Pinpoint the cell where the given text exists, returning its [x, y] midpoint coordinate. 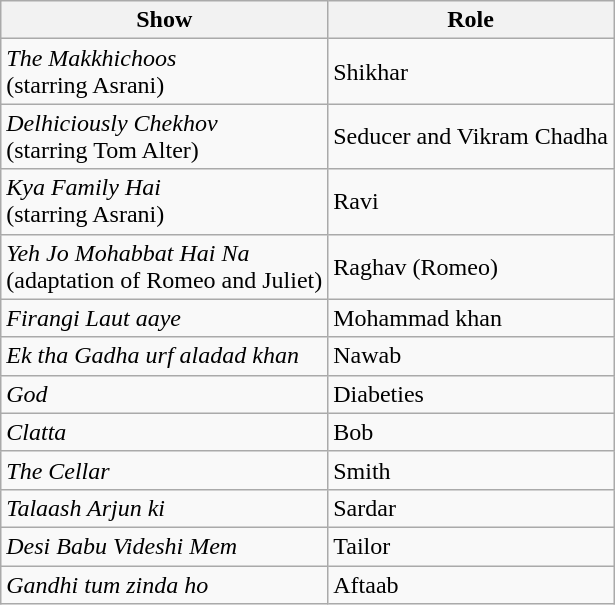
Sardar [471, 508]
Smith [471, 470]
Shikhar [471, 72]
Show [164, 20]
Mohammad khan [471, 318]
Talaash Arjun ki [164, 508]
The Makkhichoos(starring Asrani) [164, 72]
Aftaab [471, 585]
Role [471, 20]
Raghav (Romeo) [471, 266]
Yeh Jo Mohabbat Hai Na(adaptation of Romeo and Juliet) [164, 266]
Seducer and Vikram Chadha [471, 136]
Ek tha Gadha urf aladad khan [164, 356]
Desi Babu Videshi Mem [164, 546]
Firangi Laut aaye [164, 318]
Diabeties [471, 394]
Clatta [164, 432]
Kya Family Hai(starring Asrani) [164, 202]
Gandhi tum zinda ho [164, 585]
Nawab [471, 356]
Bob [471, 432]
Ravi [471, 202]
God [164, 394]
Delhiciously Chekhov(starring Tom Alter) [164, 136]
Tailor [471, 546]
The Cellar [164, 470]
